Extract the [x, y] coordinate from the center of the cell holding the provided text.  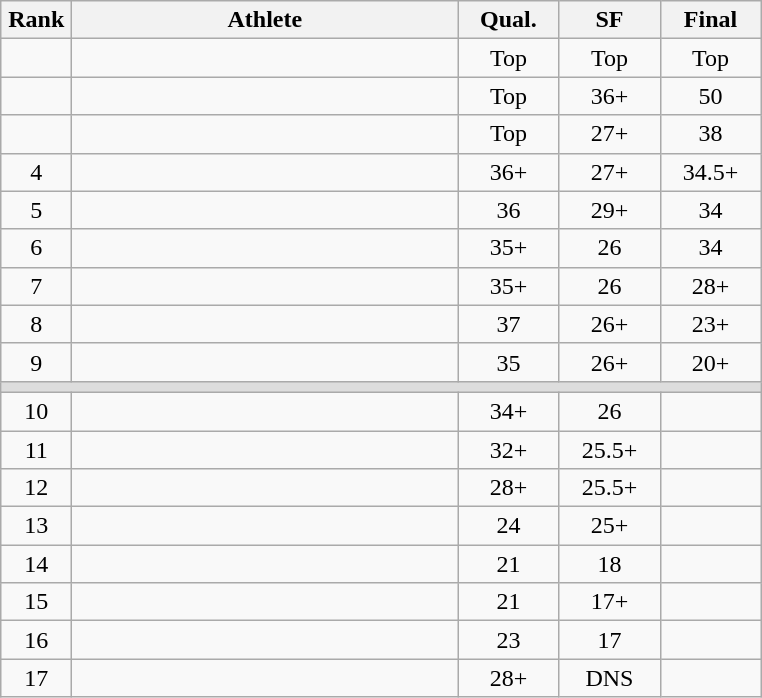
14 [36, 564]
18 [610, 564]
20+ [710, 362]
13 [36, 526]
Qual. [508, 20]
8 [36, 324]
35 [508, 362]
4 [36, 172]
24 [508, 526]
7 [36, 286]
Rank [36, 20]
23+ [710, 324]
16 [36, 640]
10 [36, 411]
12 [36, 488]
15 [36, 602]
11 [36, 449]
34.5+ [710, 172]
36 [508, 210]
23 [508, 640]
5 [36, 210]
Final [710, 20]
17+ [610, 602]
9 [36, 362]
25+ [610, 526]
SF [610, 20]
32+ [508, 449]
DNS [610, 678]
50 [710, 96]
38 [710, 134]
37 [508, 324]
34+ [508, 411]
29+ [610, 210]
Athlete [265, 20]
6 [36, 248]
